Pinpoint the cell where the given text exists, returning its [x, y] midpoint coordinate. 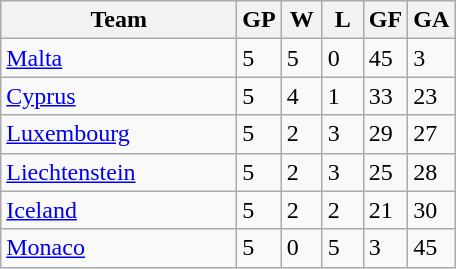
1 [342, 96]
GA [432, 20]
27 [432, 134]
23 [432, 96]
Team [119, 20]
28 [432, 172]
Malta [119, 58]
L [342, 20]
29 [385, 134]
GP [259, 20]
W [302, 20]
4 [302, 96]
Liechtenstein [119, 172]
33 [385, 96]
Luxembourg [119, 134]
Cyprus [119, 96]
30 [432, 210]
21 [385, 210]
Monaco [119, 248]
Iceland [119, 210]
GF [385, 20]
25 [385, 172]
